Return the [X, Y] coordinate for the center point of the cell that contains the specified text.  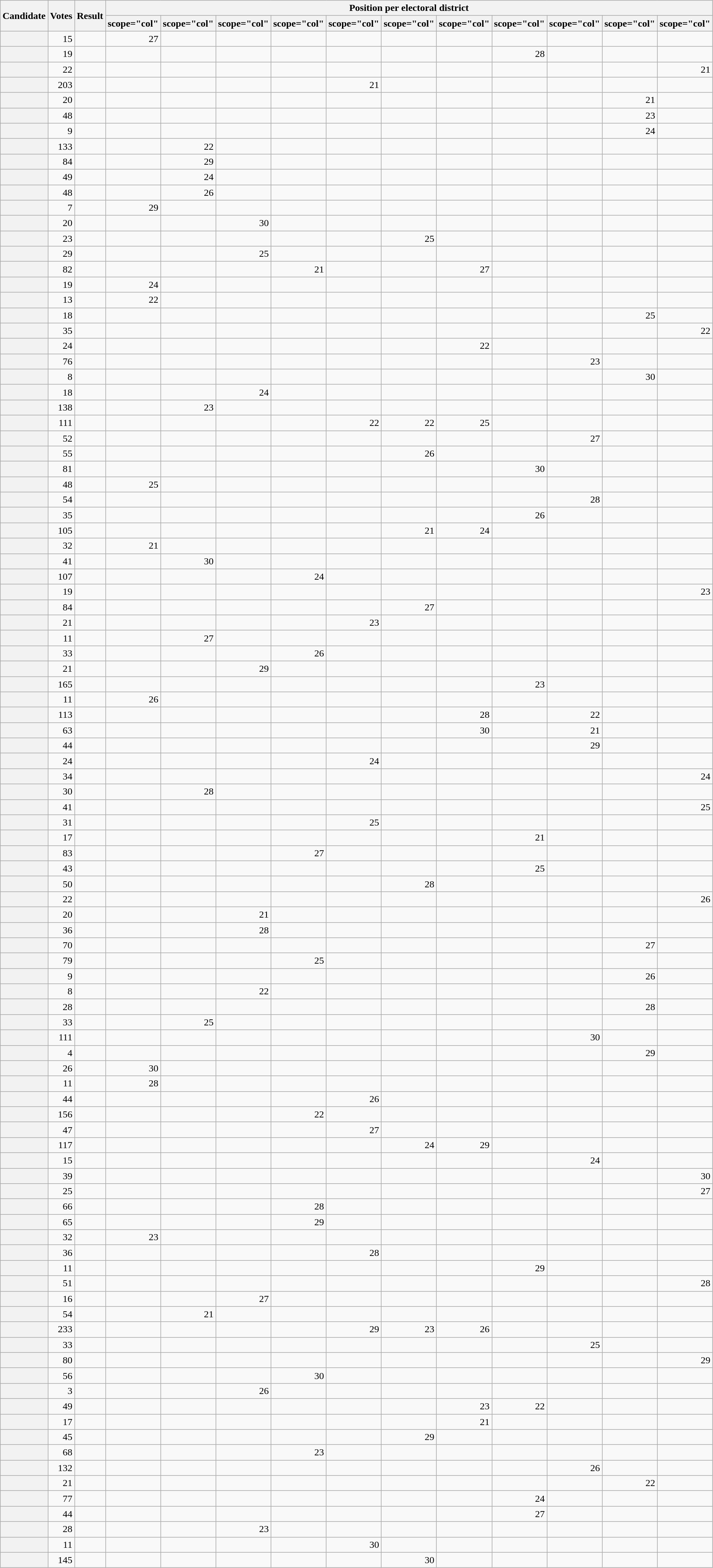
82 [61, 269]
55 [61, 454]
50 [61, 884]
77 [61, 1499]
3 [61, 1391]
Position per electoral district [409, 8]
133 [61, 146]
43 [61, 868]
132 [61, 1468]
165 [61, 684]
65 [61, 1222]
39 [61, 1176]
47 [61, 1130]
63 [61, 730]
80 [61, 1360]
Result [90, 16]
233 [61, 1329]
31 [61, 822]
117 [61, 1145]
107 [61, 576]
156 [61, 1114]
76 [61, 361]
13 [61, 300]
203 [61, 85]
Votes [61, 16]
66 [61, 1207]
52 [61, 438]
138 [61, 407]
83 [61, 853]
81 [61, 469]
79 [61, 961]
105 [61, 530]
68 [61, 1453]
45 [61, 1437]
56 [61, 1375]
4 [61, 1053]
70 [61, 945]
7 [61, 208]
51 [61, 1283]
Candidate [24, 16]
16 [61, 1299]
113 [61, 715]
145 [61, 1560]
34 [61, 776]
